Output the [X, Y] coordinate of the center of the cell containing the given text.  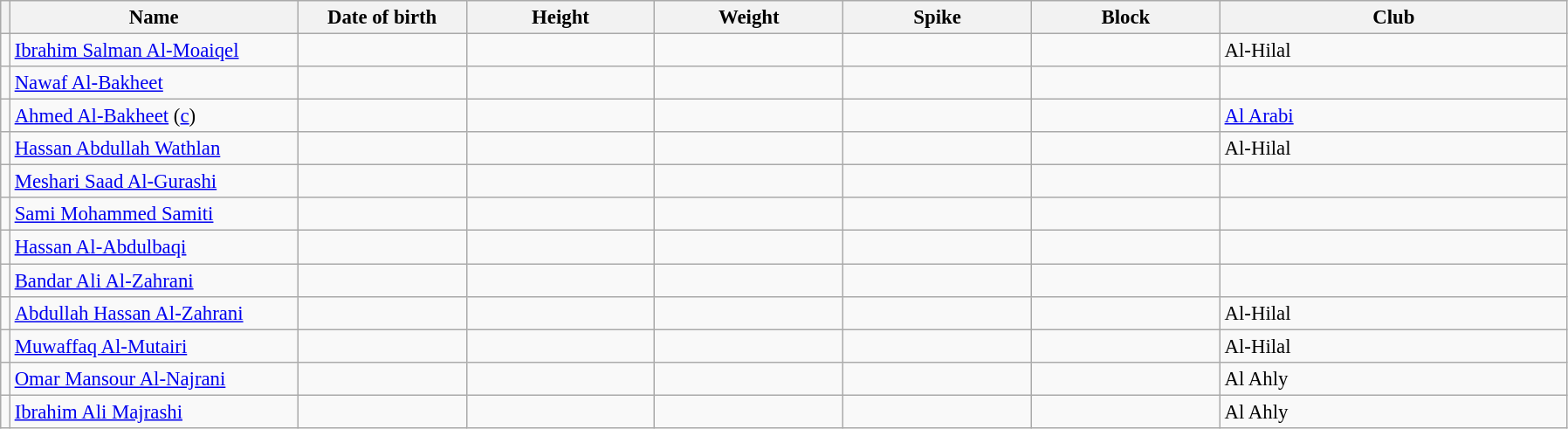
Name [154, 17]
Omar Mansour Al-Najrani [154, 378]
Hassan Al-Abdulbaqi [154, 247]
Ibrahim Salman Al-Moaiqel [154, 51]
Weight [749, 17]
Hassan Abdullah Wathlan [154, 149]
Meshari Saad Al-Gurashi [154, 182]
Spike [938, 17]
Bandar Ali Al-Zahrani [154, 280]
Block [1125, 17]
Al Arabi [1393, 116]
Ahmed Al-Bakheet (c) [154, 116]
Height [560, 17]
Sami Mohammed Samiti [154, 214]
Muwaffaq Al-Mutairi [154, 346]
Ibrahim Ali Majrashi [154, 412]
Club [1393, 17]
Abdullah Hassan Al-Zahrani [154, 313]
Date of birth [382, 17]
Nawaf Al-Bakheet [154, 83]
